Determine the [x, y] coordinate at the center of the cell enclosing the given text.  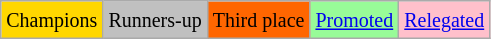
Runners-up [155, 20]
Third place [258, 20]
Relegated [444, 20]
Champions [52, 20]
Promoted [354, 20]
